Determine the [x, y] coordinate at the center of the cell enclosing the given text.  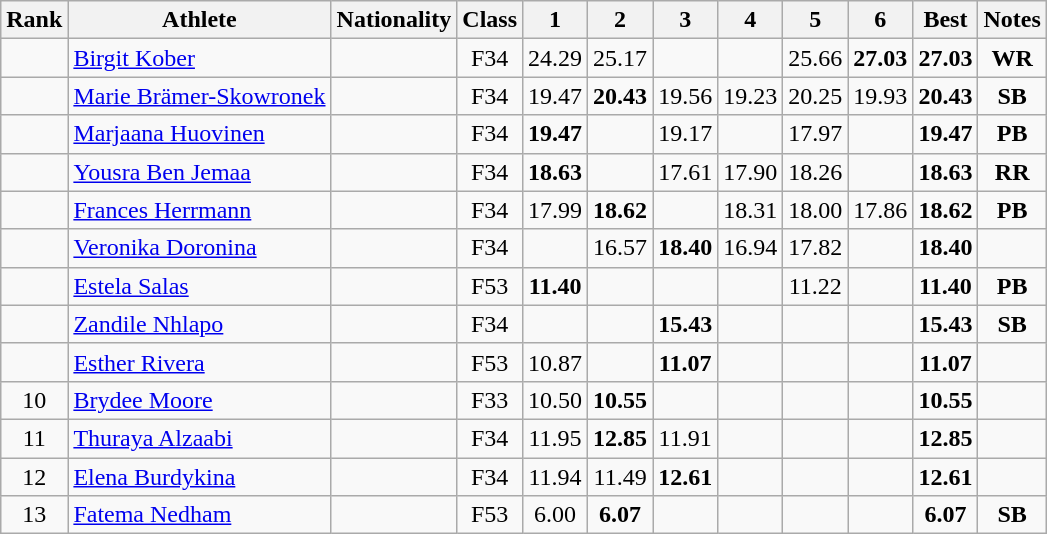
19.93 [880, 96]
11.22 [816, 286]
19.17 [686, 134]
Notes [1012, 20]
13 [34, 515]
Esther Rivera [200, 362]
Marjaana Huovinen [200, 134]
11.49 [620, 477]
Thuraya Alzaabi [200, 438]
25.66 [816, 58]
18.31 [750, 210]
Brydee Moore [200, 400]
25.17 [620, 58]
Marie Brämer-Skowronek [200, 96]
Veronika Doronina [200, 248]
17.90 [750, 172]
Estela Salas [200, 286]
11.95 [556, 438]
2 [620, 20]
Elena Burdykina [200, 477]
11 [34, 438]
5 [816, 20]
Nationality [394, 20]
RR [1012, 172]
11.94 [556, 477]
10.50 [556, 400]
Birgit Kober [200, 58]
6 [880, 20]
24.29 [556, 58]
10 [34, 400]
F33 [490, 400]
19.56 [686, 96]
17.82 [816, 248]
6.00 [556, 515]
4 [750, 20]
Class [490, 20]
12 [34, 477]
10.87 [556, 362]
17.97 [816, 134]
17.99 [556, 210]
Rank [34, 20]
Athlete [200, 20]
18.26 [816, 172]
Best [946, 20]
Yousra Ben Jemaa [200, 172]
Fatema Nedham [200, 515]
20.25 [816, 96]
16.57 [620, 248]
19.23 [750, 96]
Frances Herrmann [200, 210]
1 [556, 20]
17.61 [686, 172]
16.94 [750, 248]
17.86 [880, 210]
11.91 [686, 438]
Zandile Nhlapo [200, 324]
18.00 [816, 210]
WR [1012, 58]
3 [686, 20]
